For the text-containing cell, return its midpoint in [X, Y] coordinate format. 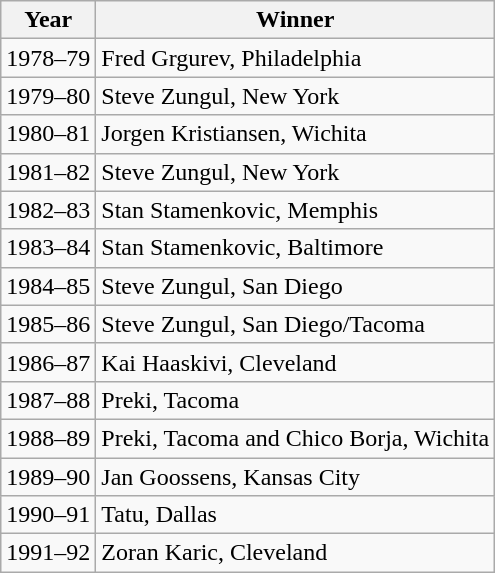
1981–82 [48, 172]
Stan Stamenkovic, Memphis [296, 210]
1988–89 [48, 438]
Steve Zungul, San Diego [296, 286]
1979–80 [48, 96]
Jorgen Kristiansen, Wichita [296, 134]
1985–86 [48, 324]
Preki, Tacoma [296, 400]
1986–87 [48, 362]
Steve Zungul, San Diego/Tacoma [296, 324]
Stan Stamenkovic, Baltimore [296, 248]
Year [48, 20]
Jan Goossens, Kansas City [296, 477]
1987–88 [48, 400]
1983–84 [48, 248]
1990–91 [48, 515]
1984–85 [48, 286]
1991–92 [48, 553]
Kai Haaskivi, Cleveland [296, 362]
Fred Grgurev, Philadelphia [296, 58]
Zoran Karic, Cleveland [296, 553]
1978–79 [48, 58]
Tatu, Dallas [296, 515]
1982–83 [48, 210]
1989–90 [48, 477]
Winner [296, 20]
1980–81 [48, 134]
Preki, Tacoma and Chico Borja, Wichita [296, 438]
